From the cell containing the given text, extract its center point as [x, y] coordinate. 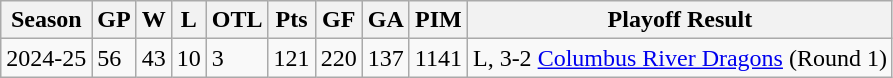
137 [386, 58]
Playoff Result [680, 20]
10 [188, 58]
PIM [438, 20]
L [188, 20]
GF [338, 20]
3 [237, 58]
121 [292, 58]
2024-25 [46, 58]
W [154, 20]
56 [114, 58]
GA [386, 20]
43 [154, 58]
1141 [438, 58]
220 [338, 58]
GP [114, 20]
Season [46, 20]
L, 3-2 Columbus River Dragons (Round 1) [680, 58]
OTL [237, 20]
Pts [292, 20]
